Determine the (X, Y) coordinate at the center of the cell enclosing the given text.  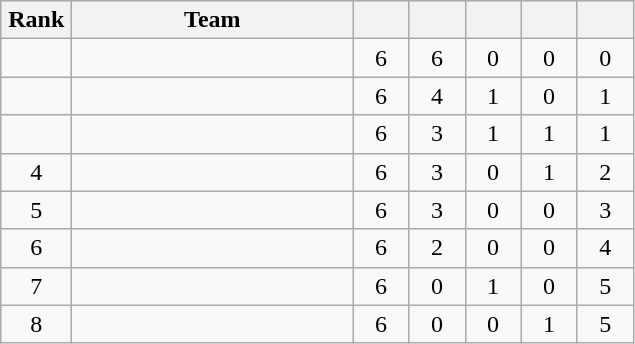
8 (36, 324)
Rank (36, 20)
Team (212, 20)
7 (36, 286)
